Identify which cell holds the provided text, then report its [x, y] central coordinate. 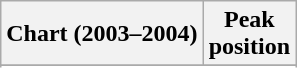
Peakposition [249, 34]
Chart (2003–2004) [102, 34]
